Search for the cell housing the specified text and yield its [X, Y] center coordinate. 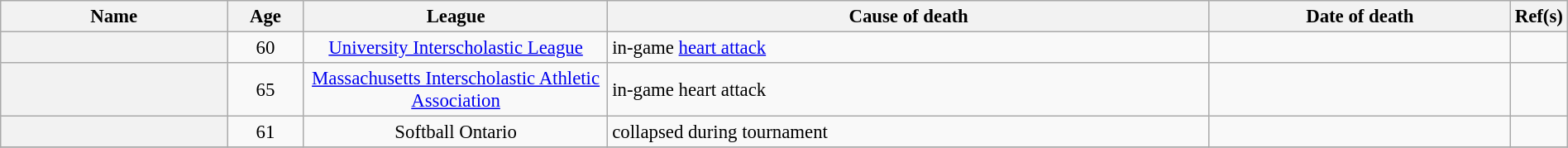
Name [114, 17]
League [456, 17]
University Interscholastic League [456, 48]
Ref(s) [1538, 17]
61 [266, 132]
Cause of death [908, 17]
Date of death [1360, 17]
Massachusetts Interscholastic Athletic Association [456, 89]
Age [266, 17]
collapsed during tournament [908, 132]
Softball Ontario [456, 132]
65 [266, 89]
60 [266, 48]
